Find where the given text appears and provide that cell's center as [X, Y] coordinate. 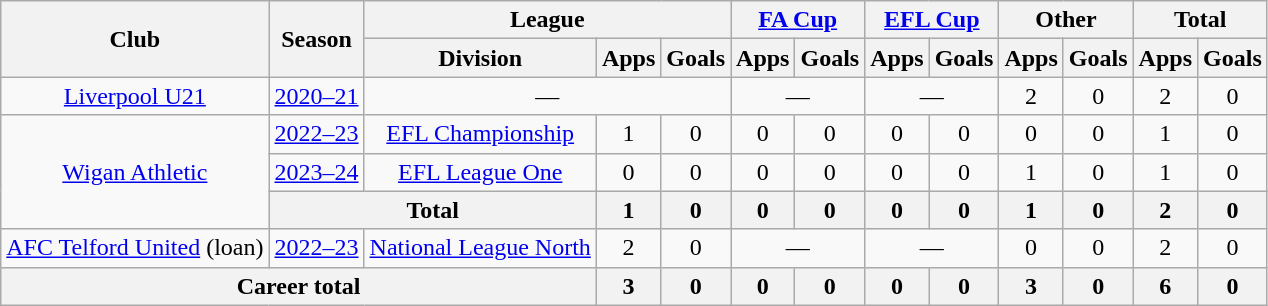
FA Cup [798, 20]
National League North [480, 248]
2023–24 [316, 172]
Club [135, 39]
League [547, 20]
Career total [299, 286]
Other [1066, 20]
EFL League One [480, 172]
Liverpool U21 [135, 96]
Division [480, 58]
EFL Championship [480, 134]
EFL Cup [932, 20]
2020–21 [316, 96]
Wigan Athletic [135, 172]
6 [1165, 286]
AFC Telford United (loan) [135, 248]
Season [316, 39]
